Capture the cell that displays the provided text and extract its [X, Y] central coordinate. 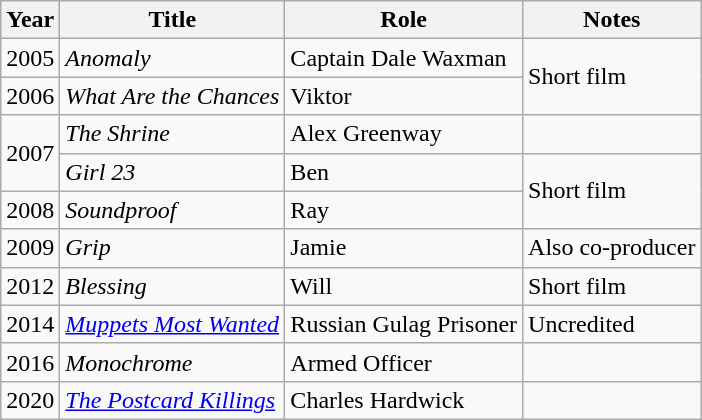
2016 [30, 362]
Also co-producer [612, 248]
2014 [30, 324]
Title [172, 20]
2005 [30, 58]
Year [30, 20]
2012 [30, 286]
Notes [612, 20]
Viktor [404, 96]
Anomaly [172, 58]
2006 [30, 96]
Monochrome [172, 362]
Uncredited [612, 324]
Alex Greenway [404, 134]
2020 [30, 400]
What Are the Chances [172, 96]
The Shrine [172, 134]
Muppets Most Wanted [172, 324]
The Postcard Killings [172, 400]
Russian Gulag Prisoner [404, 324]
2007 [30, 153]
Charles Hardwick [404, 400]
Ray [404, 210]
2008 [30, 210]
Soundproof [172, 210]
Jamie [404, 248]
Captain Dale Waxman [404, 58]
Girl 23 [172, 172]
Armed Officer [404, 362]
Ben [404, 172]
Will [404, 286]
2009 [30, 248]
Blessing [172, 286]
Grip [172, 248]
Role [404, 20]
